Search for the cell housing the specified text and yield its [x, y] center coordinate. 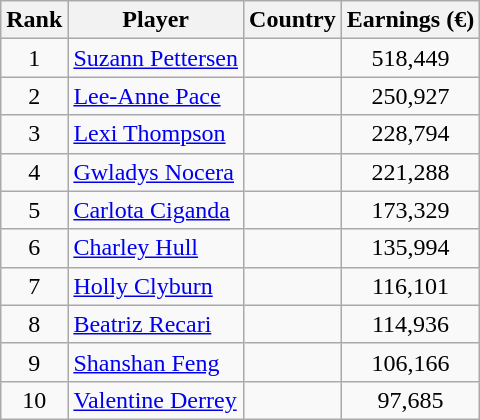
Lee-Anne Pace [156, 96]
1 [34, 58]
Charley Hull [156, 248]
Shanshan Feng [156, 362]
5 [34, 210]
173,329 [410, 210]
Suzann Pettersen [156, 58]
114,936 [410, 324]
Rank [34, 20]
Earnings (€) [410, 20]
228,794 [410, 134]
8 [34, 324]
2 [34, 96]
Holly Clyburn [156, 286]
Gwladys Nocera [156, 172]
4 [34, 172]
106,166 [410, 362]
9 [34, 362]
Player [156, 20]
Valentine Derrey [156, 400]
250,927 [410, 96]
97,685 [410, 400]
6 [34, 248]
116,101 [410, 286]
Beatriz Recari [156, 324]
221,288 [410, 172]
3 [34, 134]
518,449 [410, 58]
Lexi Thompson [156, 134]
Carlota Ciganda [156, 210]
7 [34, 286]
10 [34, 400]
135,994 [410, 248]
Country [293, 20]
